Return [X, Y] of the center of cell containing provided text 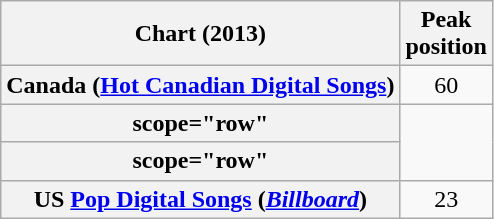
Peakposition [446, 34]
Canada (Hot Canadian Digital Songs) [200, 85]
23 [446, 199]
US Pop Digital Songs (Billboard) [200, 199]
60 [446, 85]
Chart (2013) [200, 34]
